Detect which cell encompasses the target text, then output its (x, y) center coordinate. 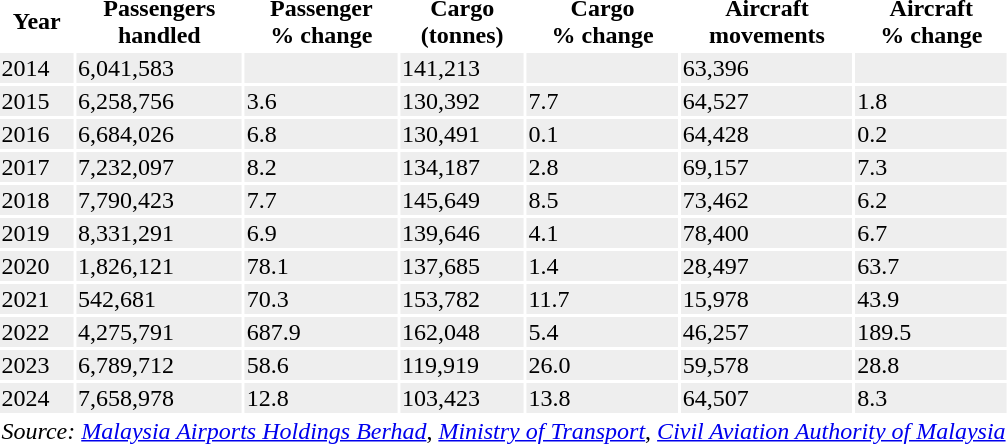
6,041,583 (159, 68)
1.4 (602, 266)
28,497 (766, 266)
6,789,712 (159, 365)
1,826,121 (159, 266)
2022 (37, 332)
130,392 (462, 101)
2023 (37, 365)
2017 (37, 167)
542,681 (159, 299)
2024 (37, 398)
46,257 (766, 332)
7.3 (932, 167)
15,978 (766, 299)
4,275,791 (159, 332)
8.2 (321, 167)
6.8 (321, 134)
145,649 (462, 200)
64,527 (766, 101)
26.0 (602, 365)
141,213 (462, 68)
28.8 (932, 365)
78,400 (766, 233)
2020 (37, 266)
63.7 (932, 266)
3.6 (321, 101)
2019 (37, 233)
8.3 (932, 398)
162,048 (462, 332)
59,578 (766, 365)
7,232,097 (159, 167)
2018 (37, 200)
189.5 (932, 332)
70.3 (321, 299)
153,782 (462, 299)
78.1 (321, 266)
6.7 (932, 233)
0.1 (602, 134)
130,491 (462, 134)
7,658,978 (159, 398)
43.9 (932, 299)
11.7 (602, 299)
2016 (37, 134)
6.9 (321, 233)
119,919 (462, 365)
8,331,291 (159, 233)
2.8 (602, 167)
64,507 (766, 398)
4.1 (602, 233)
7,790,423 (159, 200)
134,187 (462, 167)
12.8 (321, 398)
6.2 (932, 200)
2015 (37, 101)
2014 (37, 68)
137,685 (462, 266)
64,428 (766, 134)
103,423 (462, 398)
139,646 (462, 233)
0.2 (932, 134)
687.9 (321, 332)
6,684,026 (159, 134)
5.4 (602, 332)
69,157 (766, 167)
73,462 (766, 200)
2021 (37, 299)
8.5 (602, 200)
1.8 (932, 101)
13.8 (602, 398)
6,258,756 (159, 101)
58.6 (321, 365)
63,396 (766, 68)
